Locate the cell with the specified text and output its (x, y) center coordinate. 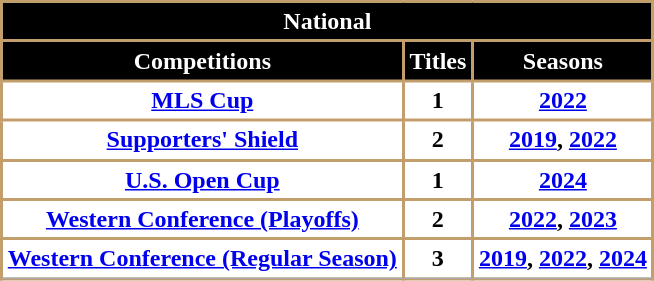
2022 (564, 101)
Seasons (564, 61)
2022, 2023 (564, 219)
National (328, 22)
Competitions (203, 61)
U.S. Open Cup (203, 180)
2024 (564, 180)
Supporters' Shield (203, 140)
Western Conference (Playoffs) (203, 219)
3 (438, 259)
MLS Cup (203, 101)
2019, 2022, 2024 (564, 259)
Titles (438, 61)
Western Conference (Regular Season) (203, 259)
2019, 2022 (564, 140)
